Locate the cell with the specified text and output its [x, y] center coordinate. 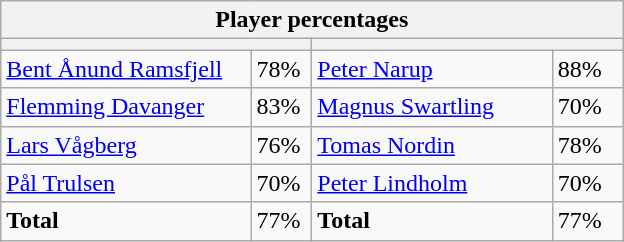
Peter Lindholm [432, 183]
Lars Vågberg [126, 145]
88% [588, 69]
Player percentages [312, 20]
83% [282, 107]
Pål Trulsen [126, 183]
Magnus Swartling [432, 107]
Peter Narup [432, 69]
Bent Ånund Ramsfjell [126, 69]
Flemming Davanger [126, 107]
76% [282, 145]
Tomas Nordin [432, 145]
